Determine the [X, Y] coordinate at the center of the cell enclosing the given text.  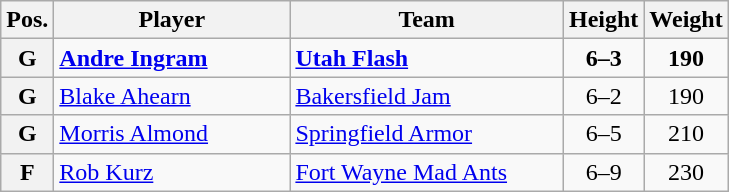
Player [172, 20]
F [28, 172]
Blake Ahearn [172, 96]
6–5 [603, 134]
Height [603, 20]
6–9 [603, 172]
Springfield Armor [427, 134]
Team [427, 20]
230 [686, 172]
Weight [686, 20]
Rob Kurz [172, 172]
Bakersfield Jam [427, 96]
Andre Ingram [172, 58]
Morris Almond [172, 134]
Pos. [28, 20]
6–2 [603, 96]
Utah Flash [427, 58]
6–3 [603, 58]
Fort Wayne Mad Ants [427, 172]
210 [686, 134]
